From the cell containing the given text, extract its center point as [x, y] coordinate. 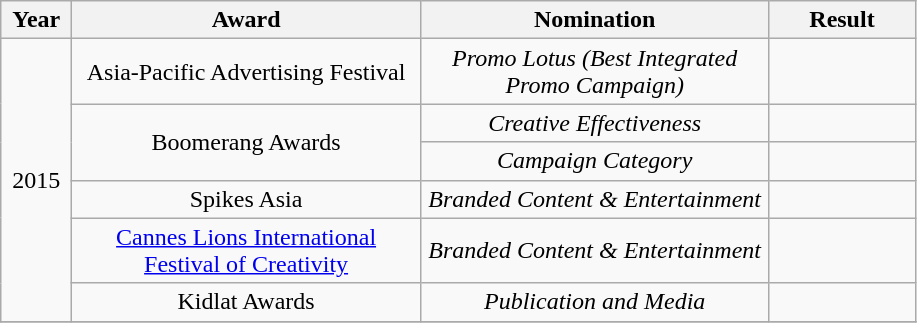
Campaign Category [594, 161]
Award [246, 20]
Boomerang Awards [246, 142]
Promo Lotus (Best Integrated Promo Campaign) [594, 72]
Nomination [594, 20]
Publication and Media [594, 302]
Cannes Lions International Festival of Creativity [246, 250]
Year [36, 20]
2015 [36, 180]
Asia-Pacific Advertising Festival [246, 72]
Spikes Asia [246, 199]
Result [842, 20]
Creative Effectiveness [594, 123]
Kidlat Awards [246, 302]
